Pinpoint the cell where the given text exists, returning its (X, Y) midpoint coordinate. 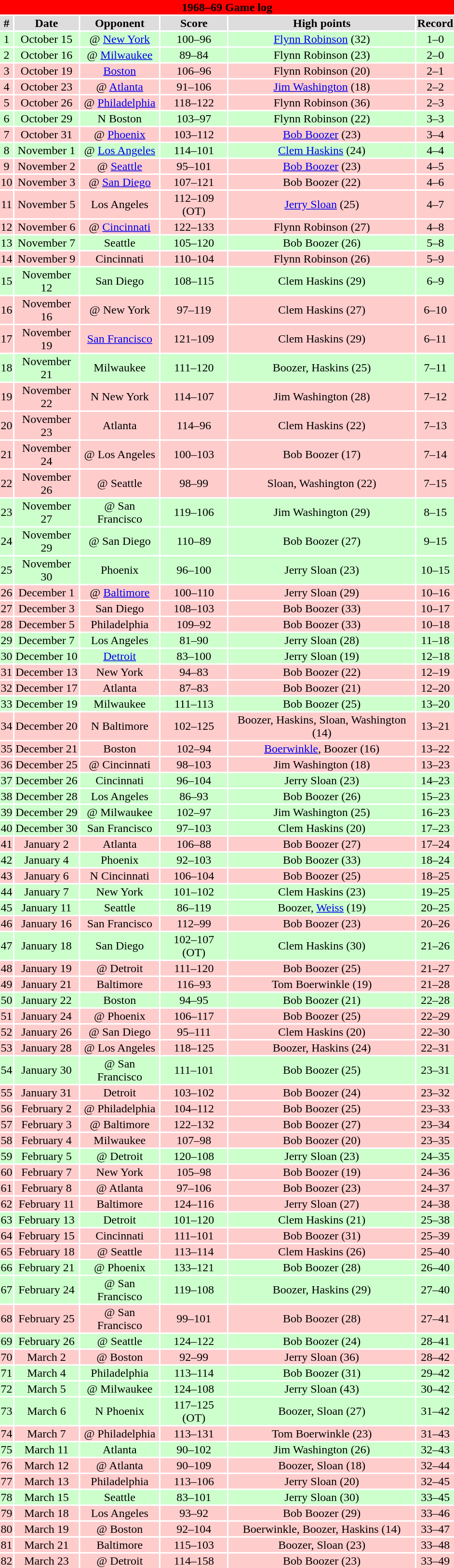
61 (7, 1188)
96–104 (194, 780)
February 25 (46, 1319)
113–131 (194, 1434)
18 (7, 368)
November 5 (46, 204)
2–3 (435, 103)
November 22 (46, 397)
Clem Haskins (24) (322, 150)
81 (7, 1545)
78 (7, 1497)
57 (7, 1124)
23 (7, 513)
4–8 (435, 227)
7–15 (435, 484)
114–107 (194, 397)
22–28 (435, 1000)
December 19 (46, 704)
December 13 (46, 672)
30 (7, 656)
37 (7, 780)
27 (7, 608)
76 (7, 1465)
December 25 (46, 764)
4–6 (435, 182)
64 (7, 1236)
18–24 (435, 860)
32 (7, 688)
121–109 (194, 339)
60 (7, 1172)
Flynn Robinson (26) (322, 259)
67 (7, 1290)
120–108 (194, 1156)
12 (7, 227)
100–103 (194, 455)
January 22 (46, 1000)
October 29 (46, 119)
48 (7, 968)
105–120 (194, 243)
Clem Haskins (30) (322, 946)
Opponent (120, 23)
January 11 (46, 908)
6–10 (435, 310)
24–37 (435, 1188)
Tom Boerwinkle (23) (322, 1434)
Jerry Sloan (28) (322, 640)
13 (7, 243)
11 (7, 204)
Jerry Sloan (36) (322, 1357)
December 3 (46, 608)
February 11 (46, 1204)
Bob Boozer (17) (322, 455)
43 (7, 876)
16 (7, 310)
58 (7, 1140)
March 5 (46, 1389)
3 (7, 71)
87–83 (194, 688)
133–121 (194, 1267)
March 23 (46, 1561)
100–96 (194, 39)
5 (7, 103)
77 (7, 1481)
December 26 (46, 780)
7 (7, 134)
23–33 (435, 1108)
2–1 (435, 71)
Score (194, 23)
45 (7, 908)
19–25 (435, 892)
8 (7, 150)
Flynn Robinson (23) (322, 55)
December 10 (46, 656)
26–40 (435, 1267)
Flynn Robinson (32) (322, 39)
36 (7, 764)
9–15 (435, 541)
102–125 (194, 726)
119–108 (194, 1290)
15 (7, 281)
33–46 (435, 1513)
22–31 (435, 1048)
114–96 (194, 426)
February 4 (46, 1140)
Boozer, Haskins (24) (322, 1048)
33–48 (435, 1545)
13–20 (435, 704)
103–112 (194, 134)
29–42 (435, 1373)
38 (7, 796)
59 (7, 1156)
Boozer, Sloan (18) (322, 1465)
32–44 (435, 1465)
95–111 (194, 1032)
10–16 (435, 593)
12–19 (435, 672)
94–95 (194, 1000)
December 28 (46, 796)
105–98 (194, 1172)
4–7 (435, 204)
December 29 (46, 812)
102–94 (194, 749)
2–0 (435, 55)
97–119 (194, 310)
Jerry Sloan (19) (322, 656)
November 6 (46, 227)
28 (7, 624)
122–133 (194, 227)
February 8 (46, 1188)
31 (7, 672)
116–93 (194, 984)
November 16 (46, 310)
79 (7, 1513)
19 (7, 397)
December 5 (46, 624)
March 2 (46, 1357)
53 (7, 1048)
3–3 (435, 119)
101–120 (194, 1220)
109–92 (194, 624)
Jerry Sloan (20) (322, 1481)
103–97 (194, 119)
111–113 (194, 704)
January 19 (46, 968)
20 (7, 426)
107–98 (194, 1140)
January 4 (46, 860)
November 29 (46, 541)
86–119 (194, 908)
Jerry Sloan (29) (322, 593)
25–38 (435, 1220)
119–106 (194, 513)
1968–69 Game log (227, 7)
12–20 (435, 688)
42 (7, 860)
Jim Washington (25) (322, 812)
102–107 (OT) (194, 946)
Boozer, Weiss (19) (322, 908)
68 (7, 1319)
4 (7, 87)
December 30 (46, 828)
103–102 (194, 1093)
93–92 (194, 1513)
November 3 (46, 182)
40 (7, 828)
Record (435, 23)
October 23 (46, 87)
124–108 (194, 1389)
December 20 (46, 726)
Bob Boozer (20) (322, 1140)
January 2 (46, 844)
5–9 (435, 259)
March 19 (46, 1529)
November 30 (46, 570)
33–47 (435, 1529)
10–18 (435, 624)
81–90 (194, 640)
7–11 (435, 368)
13–21 (435, 726)
22 (7, 484)
124–122 (194, 1341)
21–27 (435, 968)
98–103 (194, 764)
6–11 (435, 339)
January 6 (46, 876)
2 (7, 55)
71 (7, 1373)
Boerwinkle, Boozer, Haskins (14) (322, 1529)
27–40 (435, 1290)
96–100 (194, 570)
November 1 (46, 150)
15–23 (435, 796)
Tom Boerwinkle (19) (322, 984)
24 (7, 541)
23–31 (435, 1070)
39 (7, 812)
83–101 (194, 1497)
31–42 (435, 1411)
8–15 (435, 513)
117–125 (OT) (194, 1411)
23–32 (435, 1093)
21–26 (435, 946)
33 (7, 704)
December 17 (46, 688)
52 (7, 1032)
124–116 (194, 1204)
20–25 (435, 908)
November 23 (46, 426)
February 18 (46, 1252)
63 (7, 1220)
February 24 (46, 1290)
104–112 (194, 1108)
December 7 (46, 640)
14 (7, 259)
Flynn Robinson (27) (322, 227)
October 19 (46, 71)
115–103 (194, 1545)
5–8 (435, 243)
55 (7, 1093)
Boozer, Sloan (23) (322, 1545)
108–115 (194, 281)
Jim Washington (26) (322, 1449)
November 24 (46, 455)
28–42 (435, 1357)
32–43 (435, 1449)
31–43 (435, 1434)
February 7 (46, 1172)
February 21 (46, 1267)
November 7 (46, 243)
10 (7, 182)
24–36 (435, 1172)
Clem Haskins (26) (322, 1252)
November 12 (46, 281)
65 (7, 1252)
92–104 (194, 1529)
7–12 (435, 397)
83–100 (194, 656)
73 (7, 1411)
112–109 (OT) (194, 204)
102–97 (194, 812)
110–104 (194, 259)
11–18 (435, 640)
Clem Haskins (22) (322, 426)
March 4 (46, 1373)
March 7 (46, 1434)
106–117 (194, 1016)
112–99 (194, 923)
99–101 (194, 1319)
92–103 (194, 860)
January 7 (46, 892)
94–83 (194, 672)
Jim Washington (29) (322, 513)
70 (7, 1357)
February 26 (46, 1341)
75 (7, 1449)
1 (7, 39)
66 (7, 1267)
Clem Haskins (27) (322, 310)
33–45 (435, 1497)
9 (7, 166)
N Cincinnati (120, 876)
28–41 (435, 1341)
21 (7, 455)
86–93 (194, 796)
Sloan, Washington (22) (322, 484)
High points (322, 23)
100–110 (194, 593)
January 26 (46, 1032)
91–106 (194, 87)
41 (7, 844)
118–125 (194, 1048)
1–0 (435, 39)
6 (7, 119)
January 30 (46, 1070)
24–38 (435, 1204)
Boozer, Haskins, Sloan, Washington (14) (322, 726)
February 13 (46, 1220)
44 (7, 892)
25 (7, 570)
Flynn Robinson (22) (322, 119)
47 (7, 946)
29 (7, 640)
January 24 (46, 1016)
November 21 (46, 368)
90–109 (194, 1465)
January 21 (46, 984)
10–15 (435, 570)
Bob Boozer (29) (322, 1513)
21–28 (435, 984)
114–158 (194, 1561)
95–101 (194, 166)
92–99 (194, 1357)
December 21 (46, 749)
October 26 (46, 103)
Jerry Sloan (27) (322, 1204)
# (7, 23)
February 3 (46, 1124)
82 (7, 1561)
Jerry Sloan (43) (322, 1389)
101–102 (194, 892)
24–35 (435, 1156)
November 19 (46, 339)
56 (7, 1108)
January 16 (46, 923)
Bob Boozer (19) (322, 1172)
March 21 (46, 1545)
6–9 (435, 281)
7–14 (435, 455)
16–23 (435, 812)
54 (7, 1070)
17–23 (435, 828)
March 6 (46, 1411)
Jim Washington (28) (322, 397)
March 12 (46, 1465)
18–25 (435, 876)
13–22 (435, 749)
January 18 (46, 946)
113–106 (194, 1481)
November 2 (46, 166)
January 28 (46, 1048)
74 (7, 1434)
October 15 (46, 39)
25–40 (435, 1252)
Boozer, Sloan (27) (322, 1411)
25–39 (435, 1236)
49 (7, 984)
October 16 (46, 55)
2–2 (435, 87)
23–35 (435, 1140)
22–29 (435, 1016)
November 27 (46, 513)
Boozer, Haskins (25) (322, 368)
32–45 (435, 1481)
March 15 (46, 1497)
27–41 (435, 1319)
34 (7, 726)
3–4 (435, 134)
N Baltimore (120, 726)
110–89 (194, 541)
Jerry Sloan (30) (322, 1497)
114–101 (194, 150)
February 5 (46, 1156)
51 (7, 1016)
22–30 (435, 1032)
89–84 (194, 55)
98–99 (194, 484)
December 1 (46, 593)
46 (7, 923)
November 26 (46, 484)
69 (7, 1341)
Jerry Sloan (25) (322, 204)
20–26 (435, 923)
23–34 (435, 1124)
Date (46, 23)
62 (7, 1204)
35 (7, 749)
97–106 (194, 1188)
Boozer, Haskins (29) (322, 1290)
33–49 (435, 1561)
7–13 (435, 426)
122–132 (194, 1124)
March 18 (46, 1513)
Flynn Robinson (36) (322, 103)
106–104 (194, 876)
108–103 (194, 608)
50 (7, 1000)
Flynn Robinson (20) (322, 71)
106–88 (194, 844)
4–4 (435, 150)
November 9 (46, 259)
14–23 (435, 780)
97–103 (194, 828)
N Boston (120, 119)
72 (7, 1389)
26 (7, 593)
107–121 (194, 182)
February 15 (46, 1236)
17 (7, 339)
March 13 (46, 1481)
October 31 (46, 134)
Clem Haskins (23) (322, 892)
N Phoenix (120, 1411)
March 11 (46, 1449)
12–18 (435, 656)
17–24 (435, 844)
10–17 (435, 608)
118–122 (194, 103)
4–5 (435, 166)
90–102 (194, 1449)
106–96 (194, 71)
February 2 (46, 1108)
80 (7, 1529)
Clem Haskins (21) (322, 1220)
13–23 (435, 764)
Boerwinkle, Boozer (16) (322, 749)
N New York (120, 397)
January 31 (46, 1093)
30–42 (435, 1389)
